Return (X, Y) of the center of cell containing provided text 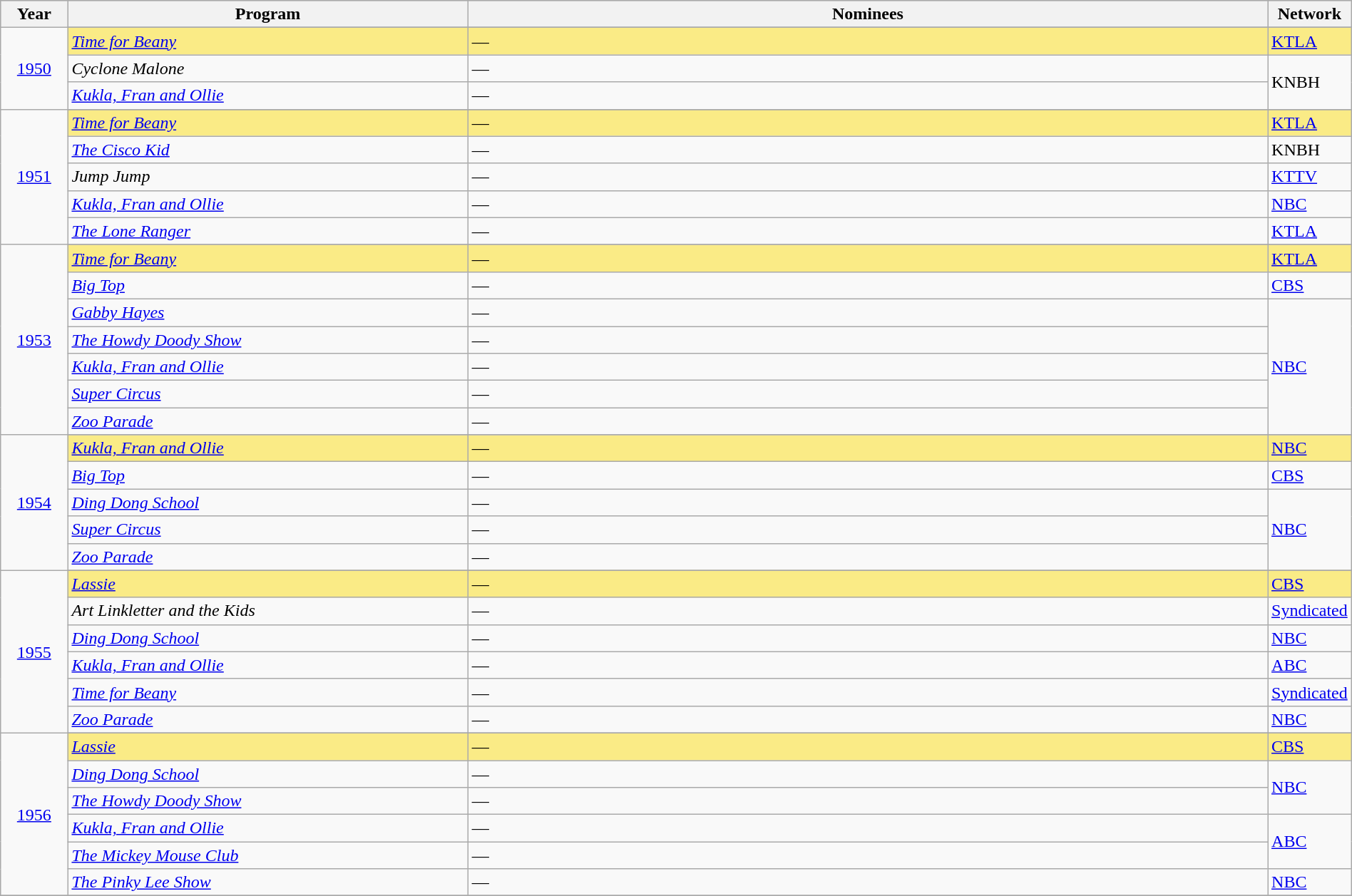
Cyclone Malone (268, 68)
Network (1310, 14)
1951 (34, 177)
1950 (34, 68)
Jump Jump (268, 177)
Program (268, 14)
1956 (34, 814)
The Cisco Kid (268, 150)
1953 (34, 339)
1954 (34, 503)
The Pinky Lee Show (268, 882)
KTTV (1310, 177)
Art Linkletter and the Kids (268, 611)
Gabby Hayes (268, 312)
Nominees (867, 14)
1955 (34, 652)
The Mickey Mouse Club (268, 855)
Year (34, 14)
The Lone Ranger (268, 231)
